Pinpoint the cell where the given text exists, returning its [x, y] midpoint coordinate. 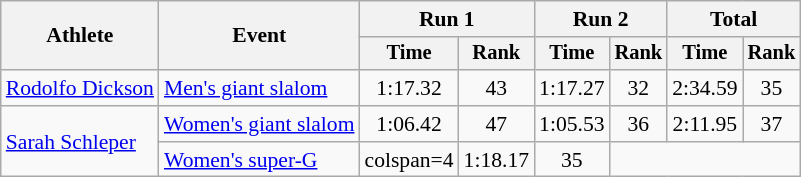
43 [496, 88]
2:11.95 [704, 124]
2:34.59 [704, 88]
Men's giant slalom [260, 88]
Run 1 [448, 19]
Run 2 [600, 19]
1:17.27 [572, 88]
36 [639, 124]
Athlete [80, 36]
37 [772, 124]
Sarah Schleper [80, 142]
1:17.32 [410, 88]
35 [772, 88]
32 [639, 88]
1:06.42 [410, 124]
Total [734, 19]
47 [496, 124]
Rodolfo Dickson [80, 88]
Event [260, 36]
1:05.53 [572, 124]
Women's giant slalom [260, 124]
